Pinpoint the cell where the given text exists, returning its (X, Y) midpoint coordinate. 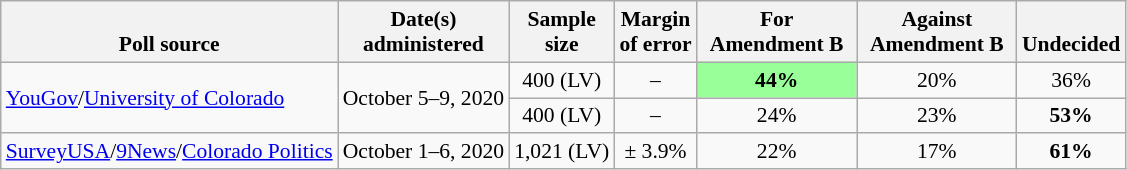
53% (1071, 116)
± 3.9% (655, 152)
SurveyUSA/9News/Colorado Politics (170, 152)
Against Amendment B (937, 32)
Marginof error (655, 32)
For Amendment B (777, 32)
24% (777, 116)
44% (777, 80)
Undecided (1071, 32)
Poll source (170, 32)
22% (777, 152)
23% (937, 116)
36% (1071, 80)
Date(s)administered (424, 32)
Samplesize (562, 32)
17% (937, 152)
61% (1071, 152)
YouGov/University of Colorado (170, 98)
October 5–9, 2020 (424, 98)
1,021 (LV) (562, 152)
20% (937, 80)
October 1–6, 2020 (424, 152)
